Pinpoint the cell where the given text exists, returning its (x, y) midpoint coordinate. 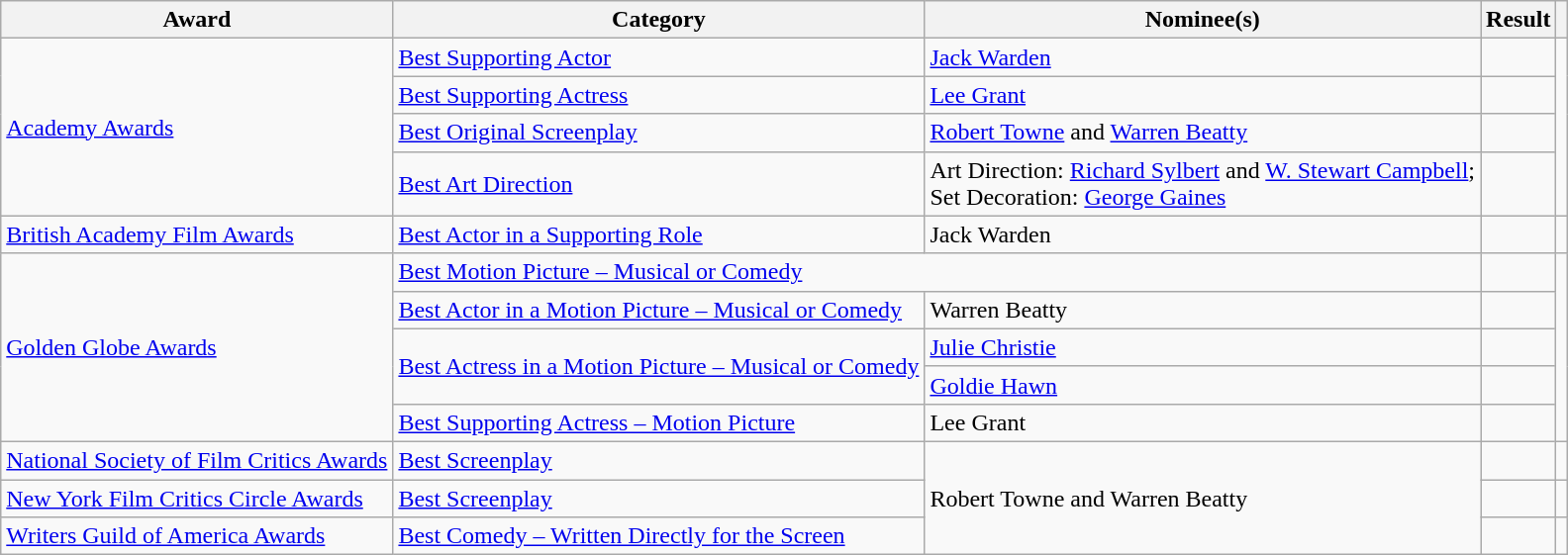
Result (1519, 20)
Best Supporting Actor (659, 57)
Best Motion Picture – Musical or Comedy (936, 272)
Best Actor in a Motion Picture – Musical or Comedy (659, 310)
Best Supporting Actress – Motion Picture (659, 422)
British Academy Film Awards (197, 234)
Academy Awards (197, 127)
Warren Beatty (1203, 310)
Goldie Hawn (1203, 385)
Best Comedy – Written Directly for the Screen (659, 536)
Category (659, 20)
Art Direction: Richard Sylbert and W. Stewart Campbell; Set Decoration: George Gaines (1203, 184)
Best Actor in a Supporting Role (659, 234)
Golden Globe Awards (197, 347)
Best Supporting Actress (659, 95)
Nominee(s) (1203, 20)
New York Film Critics Circle Awards (197, 498)
Award (197, 20)
Best Art Direction (659, 184)
Best Original Screenplay (659, 133)
Julie Christie (1203, 347)
Best Actress in a Motion Picture – Musical or Comedy (659, 366)
Writers Guild of America Awards (197, 536)
National Society of Film Critics Awards (197, 460)
